Extract the (x, y) coordinate from the center of the cell holding the provided text.  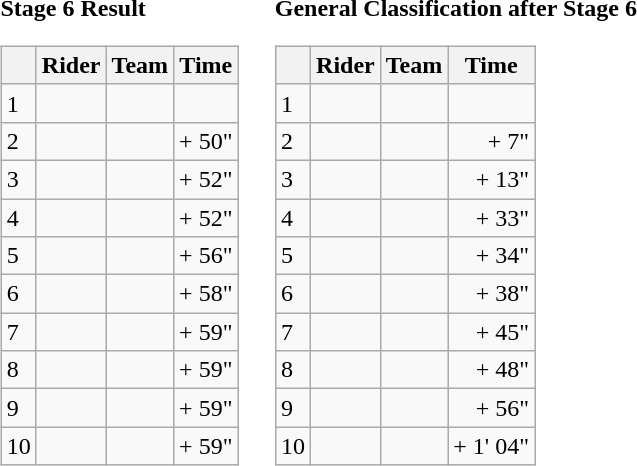
+ 50" (206, 141)
+ 13" (492, 179)
+ 45" (492, 332)
+ 58" (206, 294)
+ 33" (492, 217)
+ 34" (492, 256)
+ 7" (492, 141)
+ 1' 04" (492, 446)
+ 38" (492, 294)
+ 48" (492, 370)
